Search for the cell housing the specified text and yield its [X, Y] center coordinate. 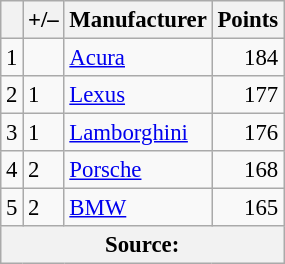
168 [248, 170]
BMW [138, 208]
184 [248, 58]
176 [248, 133]
Acura [138, 58]
3 [12, 133]
165 [248, 208]
Lexus [138, 95]
5 [12, 208]
Lamborghini [138, 133]
Source: [142, 245]
Points [248, 20]
Porsche [138, 170]
Manufacturer [138, 20]
+/– [44, 20]
177 [248, 95]
4 [12, 170]
